Scan for the cell matching the given text and deliver its (x, y) coordinate at center. 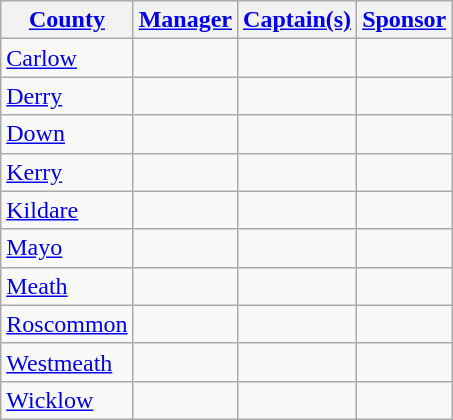
Roscommon (67, 324)
Mayo (67, 248)
Kildare (67, 210)
Manager (185, 20)
Wicklow (67, 400)
Captain(s) (298, 20)
Derry (67, 96)
Carlow (67, 58)
County (67, 20)
Westmeath (67, 362)
Down (67, 134)
Kerry (67, 172)
Meath (67, 286)
Sponsor (404, 20)
